Pinpoint the cell where the given text exists, returning its [X, Y] midpoint coordinate. 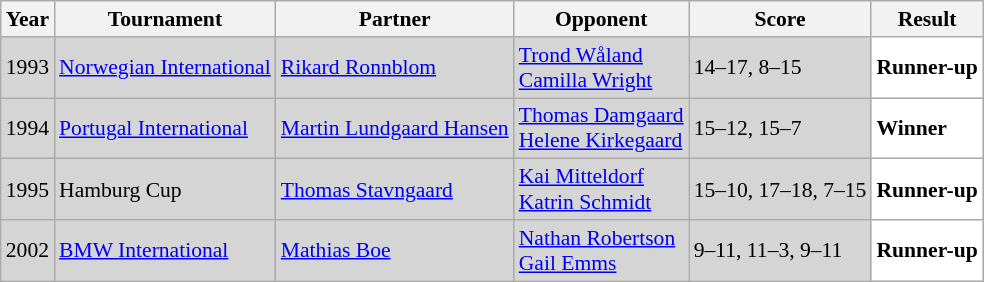
1995 [28, 190]
Opponent [602, 19]
Year [28, 19]
Thomas Stavngaard [395, 190]
9–11, 11–3, 9–11 [780, 250]
BMW International [165, 250]
Kai Mitteldorf Katrin Schmidt [602, 190]
Rikard Ronnblom [395, 68]
Portugal International [165, 128]
Winner [926, 128]
Thomas Damgaard Helene Kirkegaard [602, 128]
Martin Lundgaard Hansen [395, 128]
Nathan Robertson Gail Emms [602, 250]
Score [780, 19]
Result [926, 19]
1994 [28, 128]
Partner [395, 19]
Norwegian International [165, 68]
2002 [28, 250]
15–10, 17–18, 7–15 [780, 190]
Trond Wåland Camilla Wright [602, 68]
Hamburg Cup [165, 190]
Mathias Boe [395, 250]
1993 [28, 68]
15–12, 15–7 [780, 128]
14–17, 8–15 [780, 68]
Tournament [165, 19]
